Determine the (x, y) coordinate at the center of the cell enclosing the given text.  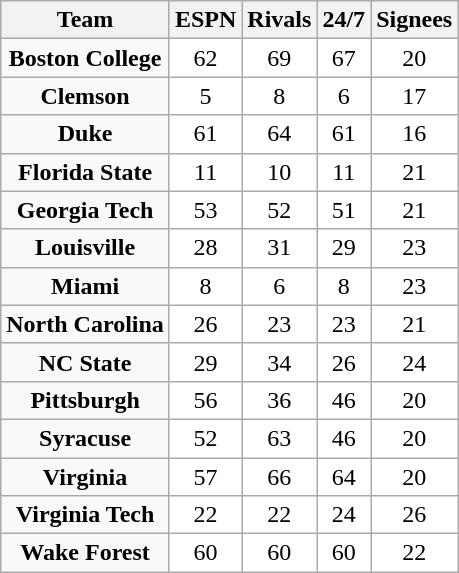
Signees (414, 20)
5 (205, 96)
Syracuse (86, 438)
Miami (86, 286)
56 (205, 400)
66 (280, 477)
Boston College (86, 58)
16 (414, 134)
28 (205, 248)
Rivals (280, 20)
10 (280, 172)
Florida State (86, 172)
Virginia (86, 477)
Pittsburgh (86, 400)
36 (280, 400)
Virginia Tech (86, 515)
67 (344, 58)
24/7 (344, 20)
Georgia Tech (86, 210)
53 (205, 210)
63 (280, 438)
North Carolina (86, 324)
Louisville (86, 248)
34 (280, 362)
57 (205, 477)
ESPN (205, 20)
Wake Forest (86, 553)
31 (280, 248)
17 (414, 96)
NC State (86, 362)
Team (86, 20)
69 (280, 58)
62 (205, 58)
Clemson (86, 96)
51 (344, 210)
Duke (86, 134)
